Detect which cell encompasses the target text, then output its (x, y) center coordinate. 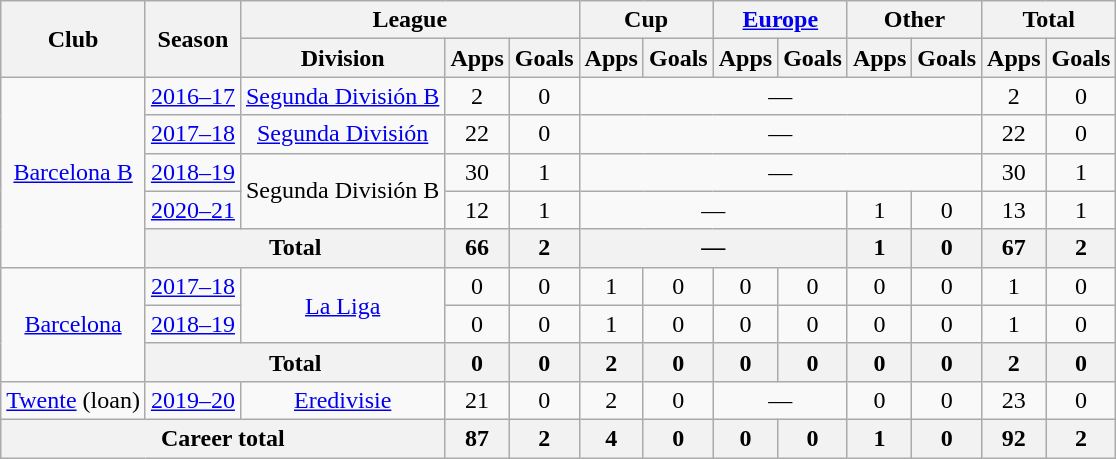
La Liga (342, 305)
Segunda División (342, 134)
2019–20 (192, 400)
Season (192, 39)
Twente (loan) (74, 400)
12 (477, 210)
Barcelona (74, 324)
Europe (780, 20)
Career total (223, 438)
Barcelona B (74, 172)
87 (477, 438)
Division (342, 58)
4 (611, 438)
23 (1014, 400)
66 (477, 248)
2016–17 (192, 96)
92 (1014, 438)
13 (1014, 210)
67 (1014, 248)
Other (914, 20)
21 (477, 400)
2020–21 (192, 210)
League (410, 20)
Eredivisie (342, 400)
Club (74, 39)
Cup (646, 20)
